Scan for the cell matching the given text and deliver its [X, Y] coordinate at center. 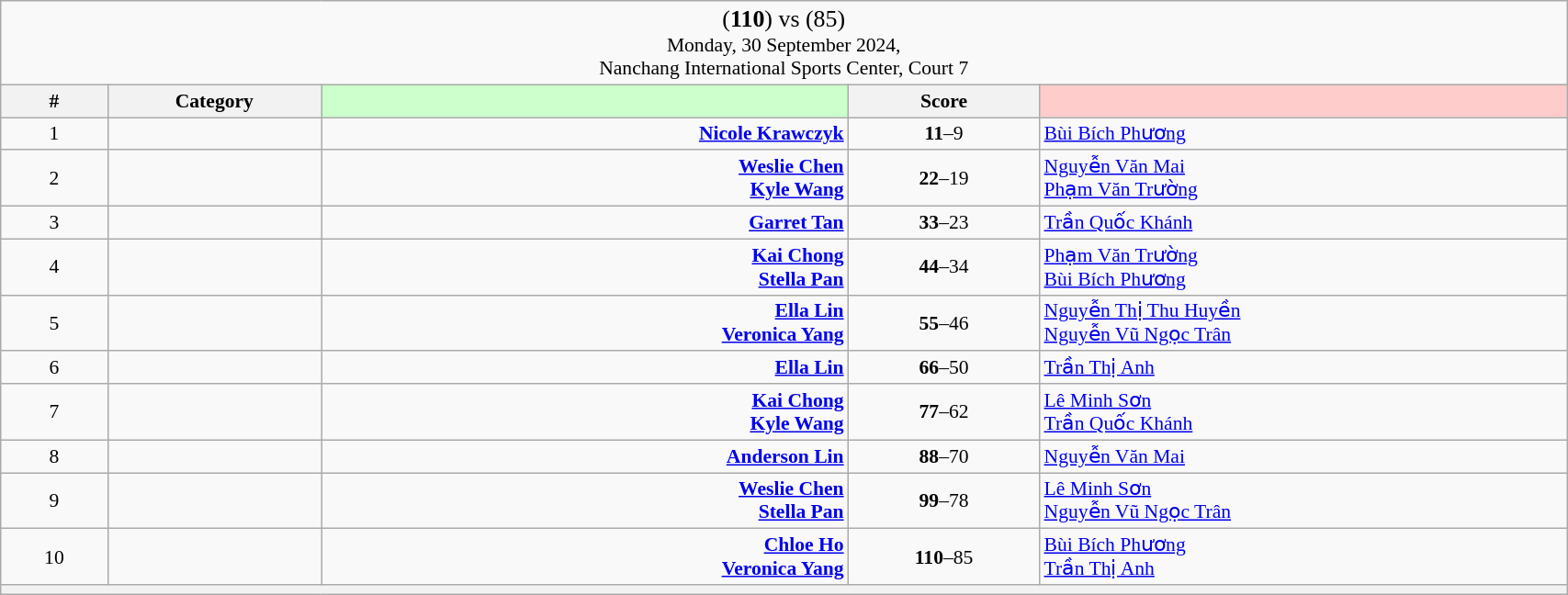
44–34 [944, 266]
Lê Minh Sơn Trần Quốc Khánh [1303, 411]
10 [54, 556]
6 [54, 368]
55–46 [944, 323]
Nguyễn Thị Thu Huyền Nguyễn Vũ Ngọc Trân [1303, 323]
9 [54, 501]
Nicole Krawczyk [585, 134]
Weslie Chen Stella Pan [585, 501]
Phạm Văn Trường Bùi Bích Phương [1303, 266]
Bùi Bích Phương Trần Thị Anh [1303, 556]
99–78 [944, 501]
Garret Tan [585, 223]
Chloe Ho Veronica Yang [585, 556]
8 [54, 456]
# [54, 101]
33–23 [944, 223]
Nguyễn Văn Mai [1303, 456]
88–70 [944, 456]
Anderson Lin [585, 456]
2 [54, 178]
Bùi Bích Phương [1303, 134]
Ella Lin [585, 368]
3 [54, 223]
5 [54, 323]
(110) vs (85)Monday, 30 September 2024, Nanchang International Sports Center, Court 7 [784, 42]
Score [944, 101]
Trần Quốc Khánh [1303, 223]
Nguyễn Văn Mai Phạm Văn Trường [1303, 178]
22–19 [944, 178]
11–9 [944, 134]
1 [54, 134]
66–50 [944, 368]
Ella Lin Veronica Yang [585, 323]
Kai Chong Stella Pan [585, 266]
4 [54, 266]
Trần Thị Anh [1303, 368]
110–85 [944, 556]
77–62 [944, 411]
7 [54, 411]
Category [215, 101]
Weslie Chen Kyle Wang [585, 178]
Kai Chong Kyle Wang [585, 411]
Lê Minh Sơn Nguyễn Vũ Ngọc Trân [1303, 501]
